For the text-containing cell, return its midpoint in [X, Y] coordinate format. 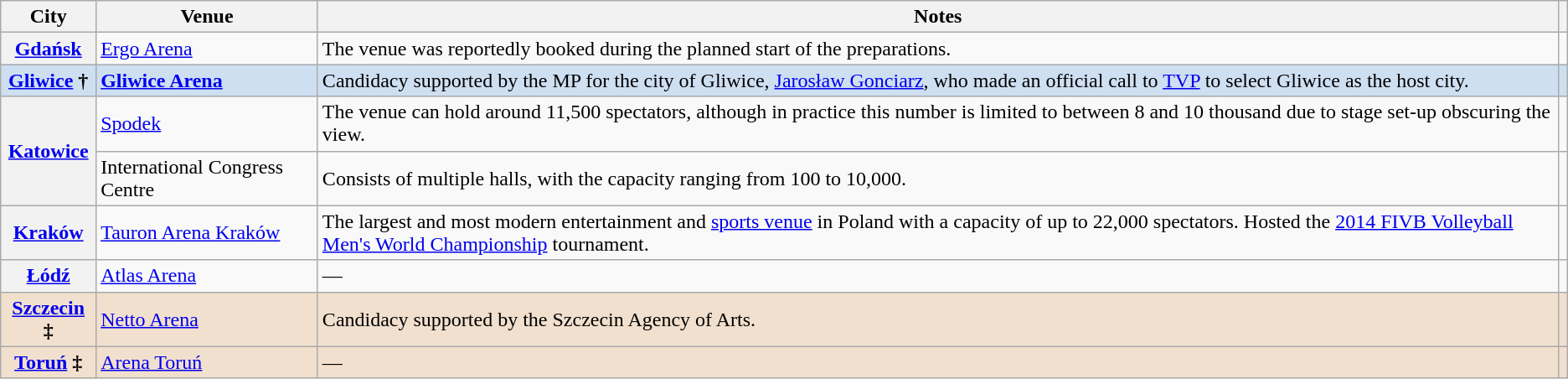
Consists of multiple halls, with the capacity ranging from 100 to 10,000. [938, 178]
Gdańsk [49, 49]
Kraków [49, 233]
Gliwice Arena [208, 80]
Arena Toruń [208, 362]
Katowice [49, 151]
Ergo Arena [208, 49]
Łódź [49, 276]
The venue was reportedly booked during the planned start of the preparations. [938, 49]
Gliwice † [49, 80]
Tauron Arena Kraków [208, 233]
Netto Arena [208, 319]
International Congress Centre [208, 178]
Toruń ‡ [49, 362]
City [49, 17]
Venue [208, 17]
Szczecin ‡ [49, 319]
Notes [938, 17]
Candidacy supported by the Szczecin Agency of Arts. [938, 319]
Atlas Arena [208, 276]
Spodek [208, 124]
Candidacy supported by the MP for the city of Gliwice, Jarosław Gonciarz, who made an official call to TVP to select Gliwice as the host city. [938, 80]
